Locate the cell with the specified text and output its [x, y] center coordinate. 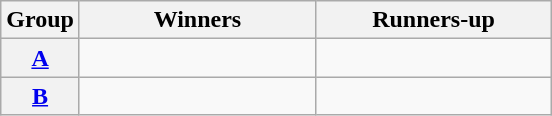
Runners-up [433, 20]
B [40, 96]
A [40, 58]
Group [40, 20]
Winners [197, 20]
